Search for the cell housing the specified text and yield its (X, Y) center coordinate. 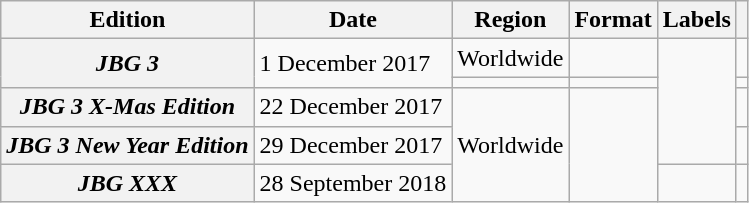
JBG 3 X-Mas Edition (128, 107)
JBG 3 (128, 64)
1 December 2017 (353, 64)
JBG 3 New Year Edition (128, 145)
28 September 2018 (353, 183)
JBG XXX (128, 183)
22 December 2017 (353, 107)
Labels (696, 20)
Edition (128, 20)
Date (353, 20)
Region (510, 20)
Format (613, 20)
29 December 2017 (353, 145)
